Identify which cell holds the provided text, then report its [X, Y] central coordinate. 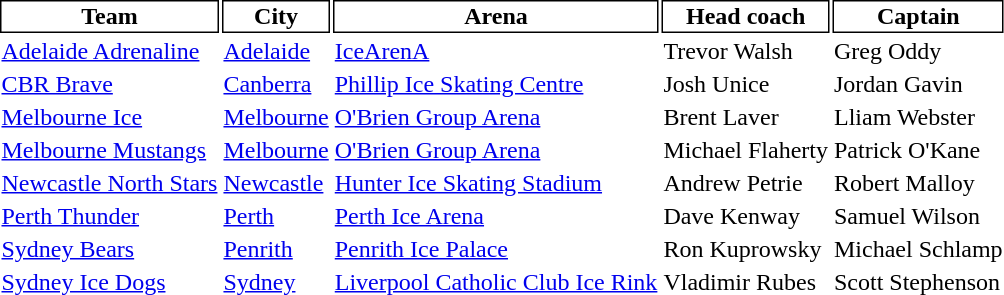
Patrick O'Kane [918, 150]
Perth Thunder [110, 216]
Melbourne Mustangs [110, 150]
Jordan Gavin [918, 84]
Josh Unice [746, 84]
Trevor Walsh [746, 51]
IceArenA [496, 51]
Adelaide Adrenaline [110, 51]
Head coach [746, 16]
Newcastle North Stars [110, 183]
Hunter Ice Skating Stadium [496, 183]
Canberra [276, 84]
Adelaide [276, 51]
Dave Kenway [746, 216]
Greg Oddy [918, 51]
Newcastle [276, 183]
Penrith Ice Palace [496, 249]
Michael Schlamp [918, 249]
Brent Laver [746, 117]
Arena [496, 16]
Team [110, 16]
Sydney Bears [110, 249]
Michael Flaherty [746, 150]
Robert Malloy [918, 183]
Ron Kuprowsky [746, 249]
Captain [918, 16]
Phillip Ice Skating Centre [496, 84]
Penrith [276, 249]
Perth [276, 216]
Samuel Wilson [918, 216]
Melbourne Ice [110, 117]
CBR Brave [110, 84]
Lliam Webster [918, 117]
City [276, 16]
Perth Ice Arena [496, 216]
Andrew Petrie [746, 183]
